Output the [X, Y] coordinate of the center of the cell containing the given text.  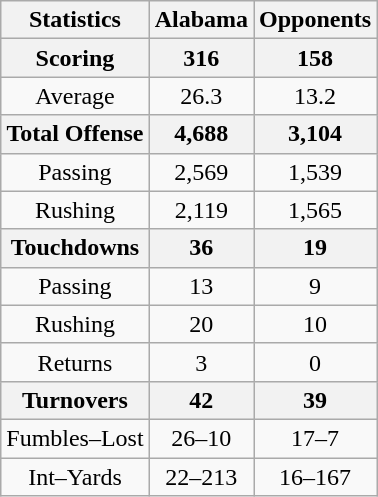
36 [201, 248]
42 [201, 400]
39 [316, 400]
26.3 [201, 96]
Int–Yards [75, 477]
10 [316, 324]
316 [201, 58]
4,688 [201, 134]
Opponents [316, 20]
1,565 [316, 210]
20 [201, 324]
Turnovers [75, 400]
22–213 [201, 477]
1,539 [316, 172]
9 [316, 286]
26–10 [201, 438]
13 [201, 286]
158 [316, 58]
Returns [75, 362]
13.2 [316, 96]
Alabama [201, 20]
Statistics [75, 20]
17–7 [316, 438]
3,104 [316, 134]
Total Offense [75, 134]
3 [201, 362]
Average [75, 96]
Fumbles–Lost [75, 438]
0 [316, 362]
2,569 [201, 172]
Touchdowns [75, 248]
16–167 [316, 477]
19 [316, 248]
2,119 [201, 210]
Scoring [75, 58]
